Identify which cell holds the provided text, then report its [x, y] central coordinate. 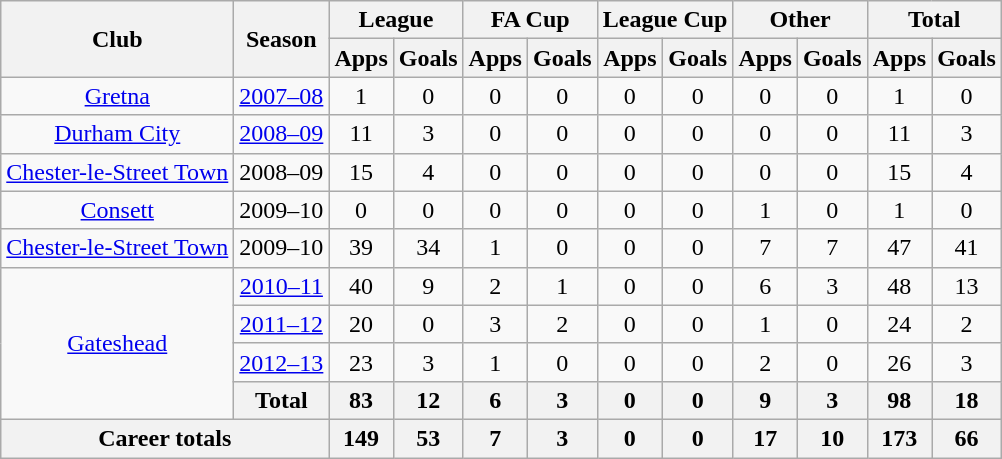
Consett [118, 210]
66 [967, 438]
40 [361, 286]
2011–12 [282, 324]
41 [967, 248]
20 [361, 324]
24 [899, 324]
Durham City [118, 134]
League [396, 20]
149 [361, 438]
League Cup [665, 20]
17 [765, 438]
34 [428, 248]
2007–08 [282, 96]
18 [967, 400]
Club [118, 39]
12 [428, 400]
173 [899, 438]
Season [282, 39]
FA Cup [530, 20]
48 [899, 286]
98 [899, 400]
53 [428, 438]
2012–13 [282, 362]
Gateshead [118, 343]
10 [832, 438]
39 [361, 248]
23 [361, 362]
Gretna [118, 96]
26 [899, 362]
13 [967, 286]
Career totals [165, 438]
47 [899, 248]
83 [361, 400]
Other [800, 20]
2010–11 [282, 286]
